Return the [X, Y] coordinate for the center point of the cell that contains the specified text.  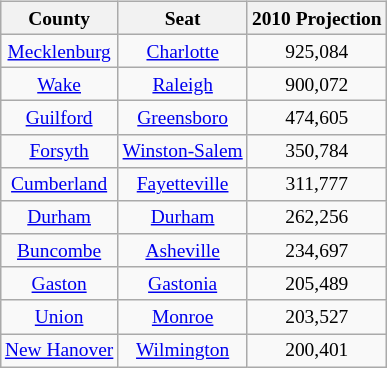
205,489 [316, 284]
Buncombe [59, 250]
Wake [59, 84]
Wilmington [182, 350]
Mecklenburg [59, 50]
234,697 [316, 250]
New Hanover [59, 350]
County [59, 18]
Guilford [59, 118]
350,784 [316, 150]
Raleigh [182, 84]
Union [59, 316]
2010 Projection [316, 18]
Gastonia [182, 284]
925,084 [316, 50]
262,256 [316, 218]
Winston-Salem [182, 150]
Fayetteville [182, 184]
311,777 [316, 184]
Cumberland [59, 184]
Greensboro [182, 118]
200,401 [316, 350]
900,072 [316, 84]
Forsyth [59, 150]
203,527 [316, 316]
474,605 [316, 118]
Seat [182, 18]
Charlotte [182, 50]
Gaston [59, 284]
Asheville [182, 250]
Monroe [182, 316]
